Provide the [X, Y] coordinate of the cell's center where the given text is located.  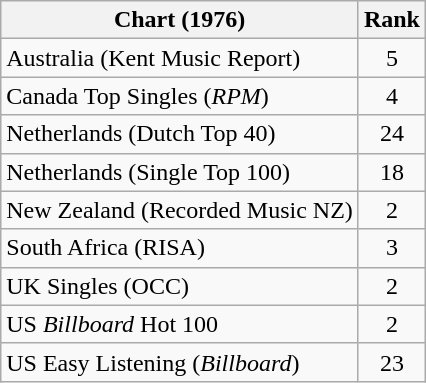
23 [392, 362]
3 [392, 248]
4 [392, 96]
Netherlands (Single Top 100) [180, 172]
24 [392, 134]
Rank [392, 20]
UK Singles (OCC) [180, 286]
US Billboard Hot 100 [180, 324]
Chart (1976) [180, 20]
Australia (Kent Music Report) [180, 58]
New Zealand (Recorded Music NZ) [180, 210]
Canada Top Singles (RPM) [180, 96]
18 [392, 172]
South Africa (RISA) [180, 248]
5 [392, 58]
Netherlands (Dutch Top 40) [180, 134]
US Easy Listening (Billboard) [180, 362]
